Locate the cell with the specified text and output its [X, Y] center coordinate. 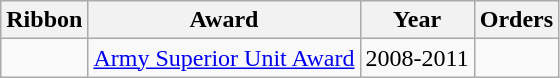
Award [224, 20]
2008-2011 [417, 58]
Orders [516, 20]
Army Superior Unit Award [224, 58]
Ribbon [44, 20]
Year [417, 20]
